Return (x, y) of the center of cell containing provided text 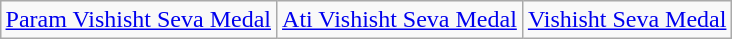
Param Vishisht Seva Medal (138, 20)
Vishisht Seva Medal (627, 20)
Ati Vishisht Seva Medal (400, 20)
